Extract the [x, y] coordinate from the center of the cell holding the provided text.  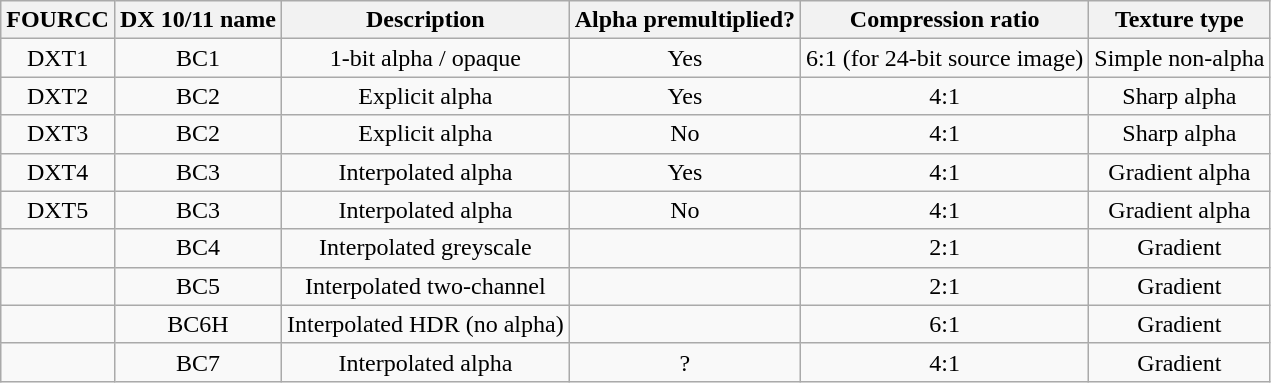
Compression ratio [945, 20]
Interpolated HDR (no alpha) [426, 324]
BC7 [198, 362]
1-bit alpha / opaque [426, 58]
? [684, 362]
6:1 [945, 324]
DXT1 [58, 58]
6:1 (for 24-bit source image) [945, 58]
BC5 [198, 286]
DXT5 [58, 210]
Alpha premultiplied? [684, 20]
Texture type [1180, 20]
BC6H [198, 324]
DXT3 [58, 134]
DX 10/11 name [198, 20]
DXT4 [58, 172]
Description [426, 20]
DXT2 [58, 96]
BC4 [198, 248]
FOURCC [58, 20]
Simple non-alpha [1180, 58]
BC1 [198, 58]
Interpolated two-channel [426, 286]
Interpolated greyscale [426, 248]
